From the cell containing the given text, extract its center point as (X, Y) coordinate. 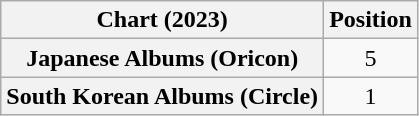
1 (371, 96)
5 (371, 58)
South Korean Albums (Circle) (162, 96)
Japanese Albums (Oricon) (162, 58)
Chart (2023) (162, 20)
Position (371, 20)
